Return the (x, y) coordinate for the center point of the cell that contains the specified text.  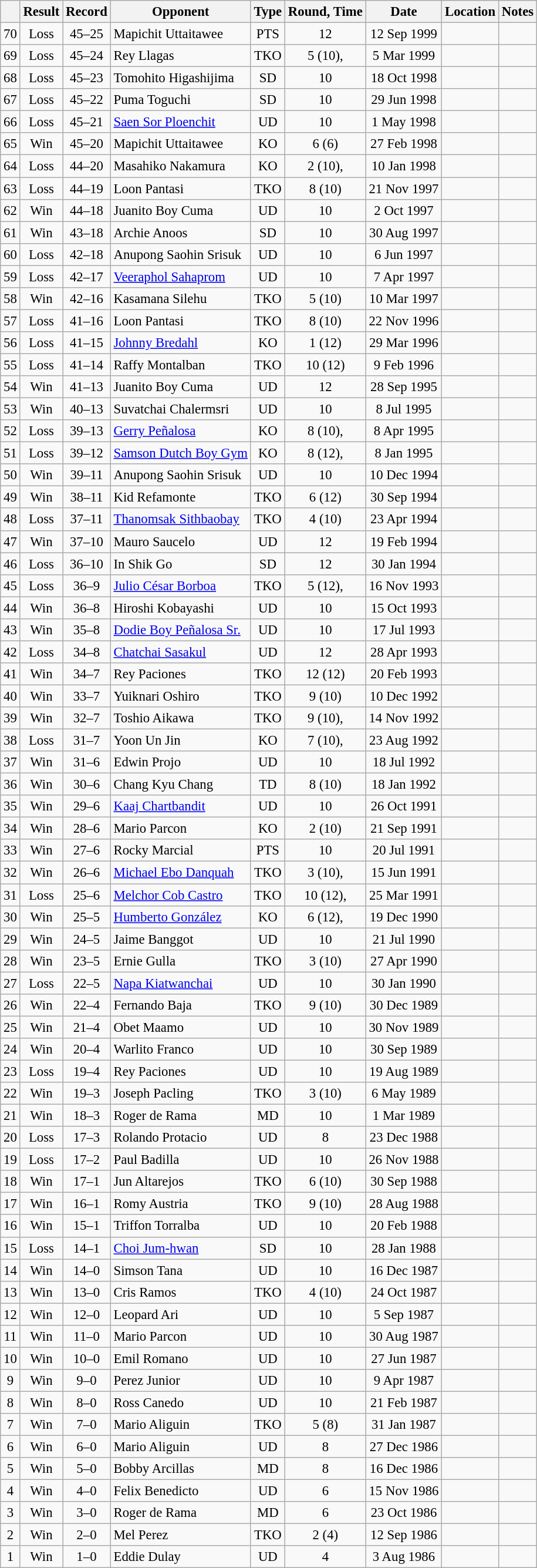
43–18 (87, 233)
3–0 (87, 1513)
Notes (518, 12)
30 (11, 917)
Romy Austria (181, 1204)
14–1 (87, 1248)
24–5 (87, 939)
28 Jan 1988 (404, 1248)
17–3 (87, 1138)
9 Apr 1987 (404, 1381)
29–6 (87, 806)
10 Dec 1994 (404, 475)
51 (11, 453)
16–1 (87, 1204)
8–0 (87, 1402)
Eddie Dulay (181, 1557)
30 Sep 1989 (404, 1049)
29 (11, 939)
Location (471, 12)
22–4 (87, 1005)
8 (12), (326, 453)
Ross Canedo (181, 1402)
Simson Tana (181, 1270)
36–10 (87, 564)
Humberto González (181, 917)
8 Apr 1995 (404, 431)
36 (11, 785)
10 Dec 1992 (404, 696)
10–0 (87, 1358)
27 Jun 1987 (404, 1358)
Round, Time (326, 12)
20–4 (87, 1049)
36–8 (87, 608)
27 Apr 1990 (404, 961)
31–6 (87, 762)
Record (87, 12)
45–20 (87, 144)
Fernando Baja (181, 1005)
21 Sep 1991 (404, 829)
38–11 (87, 497)
25–5 (87, 917)
23 Aug 1992 (404, 741)
9 (11, 1381)
8 Jul 1995 (404, 409)
23 Apr 1994 (404, 520)
27 Feb 1998 (404, 144)
30 Jan 1994 (404, 564)
26 (11, 1005)
41–16 (87, 321)
52 (11, 431)
Gerry Peñalosa (181, 431)
44–19 (87, 189)
Hiroshi Kobayashi (181, 608)
69 (11, 56)
6 (6) (326, 144)
67 (11, 100)
53 (11, 409)
2 (10) (326, 829)
1 May 1998 (404, 122)
19–3 (87, 1093)
8 Jan 1995 (404, 453)
6–0 (87, 1447)
10 (12), (326, 895)
19–4 (87, 1071)
35 (11, 806)
Choi Jum-hwan (181, 1248)
37–11 (87, 520)
6 Jun 1997 (404, 254)
Yoon Un Jin (181, 741)
Emil Romano (181, 1358)
5–0 (87, 1469)
Jaime Banggot (181, 939)
Triffon Torralba (181, 1226)
30 Jan 1990 (404, 983)
20 Feb 1988 (404, 1226)
46 (11, 564)
31 (11, 895)
12 Sep 1999 (404, 34)
15 Nov 1986 (404, 1491)
TD (268, 785)
21 Feb 1987 (404, 1402)
35–8 (87, 630)
62 (11, 210)
Toshio Aikawa (181, 718)
38 (11, 741)
15 Jun 1991 (404, 873)
Result (41, 12)
Kaaj Chartbandit (181, 806)
17 Jul 1993 (404, 630)
Puma Toguchi (181, 100)
20 Feb 1993 (404, 674)
36–9 (87, 586)
19 Dec 1990 (404, 917)
14 Nov 1992 (404, 718)
26–6 (87, 873)
16 Nov 1993 (404, 586)
7 (11, 1425)
5 (12), (326, 586)
28 (11, 961)
55 (11, 365)
22–5 (87, 983)
5 (8) (326, 1425)
6 (10) (326, 1182)
24 (11, 1049)
Rocky Marcial (181, 851)
In Shik Go (181, 564)
26 Oct 1991 (404, 806)
68 (11, 78)
66 (11, 122)
37–10 (87, 541)
3 Aug 1986 (404, 1557)
Date (404, 12)
10 Mar 1997 (404, 299)
Paul Badilla (181, 1160)
42–16 (87, 299)
39–12 (87, 453)
70 (11, 34)
28 Apr 1993 (404, 652)
1–0 (87, 1557)
Dodie Boy Peñalosa Sr. (181, 630)
Obet Maamo (181, 1027)
44–20 (87, 166)
5 Sep 1987 (404, 1314)
Rey Llagas (181, 56)
18 Jan 1992 (404, 785)
Masahiko Nakamura (181, 166)
58 (11, 299)
39–13 (87, 431)
11–0 (87, 1337)
19 (11, 1160)
21 Jul 1990 (404, 939)
50 (11, 475)
3 (11, 1513)
10 (12) (326, 365)
5 (10), (326, 56)
1 Mar 1989 (404, 1116)
25–6 (87, 895)
32 (11, 873)
2 Oct 1997 (404, 210)
47 (11, 541)
43 (11, 630)
14–0 (87, 1270)
Joseph Pacling (181, 1093)
Type (268, 12)
39–11 (87, 475)
27 Dec 1986 (404, 1447)
42–17 (87, 277)
30 Aug 1987 (404, 1337)
41 (11, 674)
3 (10), (326, 873)
23 Dec 1988 (404, 1138)
30–6 (87, 785)
44 (11, 608)
18–3 (87, 1116)
14 (11, 1270)
18 Oct 1998 (404, 78)
Julio César Borboa (181, 586)
40 (11, 696)
7–0 (87, 1425)
21 (11, 1116)
20 Jul 1991 (404, 851)
5 Mar 1999 (404, 56)
41–13 (87, 387)
44–18 (87, 210)
30 Dec 1989 (404, 1005)
17 (11, 1204)
33 (11, 851)
19 Feb 1994 (404, 541)
9 (10), (326, 718)
22 Nov 1996 (404, 321)
7 (10), (326, 741)
Ernie Gulla (181, 961)
Perez Junior (181, 1381)
45–22 (87, 100)
33–7 (87, 696)
Yuiknari Oshiro (181, 696)
Thanomsak Sithbaobay (181, 520)
12–0 (87, 1314)
Bobby Arcillas (181, 1469)
Johnny Bredahl (181, 343)
Mel Perez (181, 1535)
2 (4) (326, 1535)
5 (11, 1469)
45 (11, 586)
57 (11, 321)
59 (11, 277)
6 (12) (326, 497)
Chang Kyu Chang (181, 785)
34 (11, 829)
32–7 (87, 718)
48 (11, 520)
Kasamana Silehu (181, 299)
7 Apr 1997 (404, 277)
42–18 (87, 254)
25 (11, 1027)
1 (12) (326, 343)
60 (11, 254)
30 Nov 1989 (404, 1027)
30 Sep 1988 (404, 1182)
Archie Anoos (181, 233)
15 Oct 1993 (404, 608)
64 (11, 166)
26 Nov 1988 (404, 1160)
18 (11, 1182)
42 (11, 652)
15 (11, 1248)
6 May 1989 (404, 1093)
4–0 (87, 1491)
Opponent (181, 12)
Mauro Saucelo (181, 541)
25 Mar 1991 (404, 895)
22 (11, 1093)
17–2 (87, 1160)
40–13 (87, 409)
45–24 (87, 56)
45–25 (87, 34)
12 Sep 1986 (404, 1535)
29 Mar 1996 (404, 343)
6 (12), (326, 917)
2–0 (87, 1535)
Felix Benedicto (181, 1491)
54 (11, 387)
65 (11, 144)
Cris Ramos (181, 1292)
34–8 (87, 652)
49 (11, 497)
19 Aug 1989 (404, 1071)
Warlito Franco (181, 1049)
9 Feb 1996 (404, 365)
16 Dec 1986 (404, 1469)
2 (10), (326, 166)
31–7 (87, 741)
45–21 (87, 122)
23 Oct 1986 (404, 1513)
61 (11, 233)
45–23 (87, 78)
24 Oct 1987 (404, 1292)
23–5 (87, 961)
39 (11, 718)
Tomohito Higashijima (181, 78)
Samson Dutch Boy Gym (181, 453)
56 (11, 343)
Raffy Montalban (181, 365)
27 (11, 983)
16 Dec 1987 (404, 1270)
10 Jan 1998 (404, 166)
21 Nov 1997 (404, 189)
Napa Kiatwanchai (181, 983)
11 (11, 1337)
Chatchai Sasakul (181, 652)
28–6 (87, 829)
Edwin Projo (181, 762)
28 Sep 1995 (404, 387)
Rolando Protacio (181, 1138)
13–0 (87, 1292)
18 Jul 1992 (404, 762)
Veeraphol Sahaprom (181, 277)
5 (10) (326, 299)
17–1 (87, 1182)
9–0 (87, 1381)
Jun Altarejos (181, 1182)
34–7 (87, 674)
31 Jan 1987 (404, 1425)
Melchor Cob Castro (181, 895)
41–14 (87, 365)
23 (11, 1071)
30 Sep 1994 (404, 497)
2 (11, 1535)
41–15 (87, 343)
12 (12) (326, 674)
21–4 (87, 1027)
1 (11, 1557)
27–6 (87, 851)
Saen Sor Ploenchit (181, 122)
Suvatchai Chalermsri (181, 409)
13 (11, 1292)
16 (11, 1226)
28 Aug 1988 (404, 1204)
Leopard Ari (181, 1314)
20 (11, 1138)
63 (11, 189)
30 Aug 1997 (404, 233)
37 (11, 762)
15–1 (87, 1226)
Michael Ebo Danquah (181, 873)
8 (10), (326, 431)
Kid Refamonte (181, 497)
29 Jun 1998 (404, 100)
